Determine the [X, Y] coordinate at the center of the cell enclosing the given text.  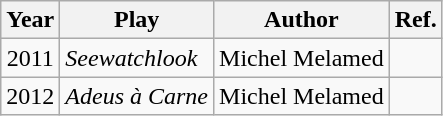
2011 [30, 58]
Year [30, 20]
Author [302, 20]
Play [137, 20]
Adeus à Carne [137, 96]
Seewatchlook [137, 58]
2012 [30, 96]
Ref. [416, 20]
